Detect which cell encompasses the target text, then output its (x, y) center coordinate. 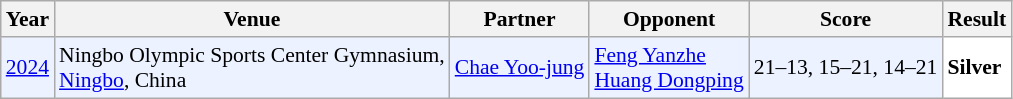
Ningbo Olympic Sports Center Gymnasium,Ningbo, China (252, 68)
Feng Yanzhe Huang Dongping (668, 68)
Partner (520, 19)
21–13, 15–21, 14–21 (846, 68)
Result (976, 19)
2024 (28, 68)
Score (846, 19)
Year (28, 19)
Opponent (668, 19)
Chae Yoo-jung (520, 68)
Silver (976, 68)
Venue (252, 19)
